Pinpoint the cell where the given text exists, returning its (X, Y) midpoint coordinate. 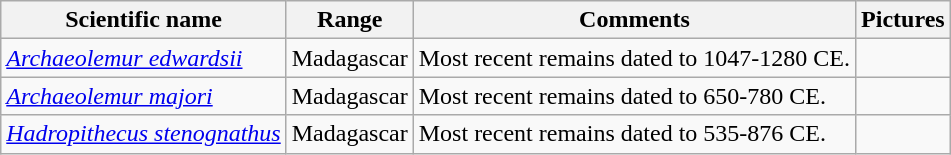
Scientific name (144, 20)
Most recent remains dated to 1047-1280 CE. (634, 58)
Pictures (904, 20)
Range (350, 20)
Archaeolemur majori (144, 96)
Most recent remains dated to 650-780 CE. (634, 96)
Comments (634, 20)
Most recent remains dated to 535-876 CE. (634, 134)
Hadropithecus stenognathus (144, 134)
Archaeolemur edwardsii (144, 58)
